From the cell containing the given text, extract its center point as (X, Y) coordinate. 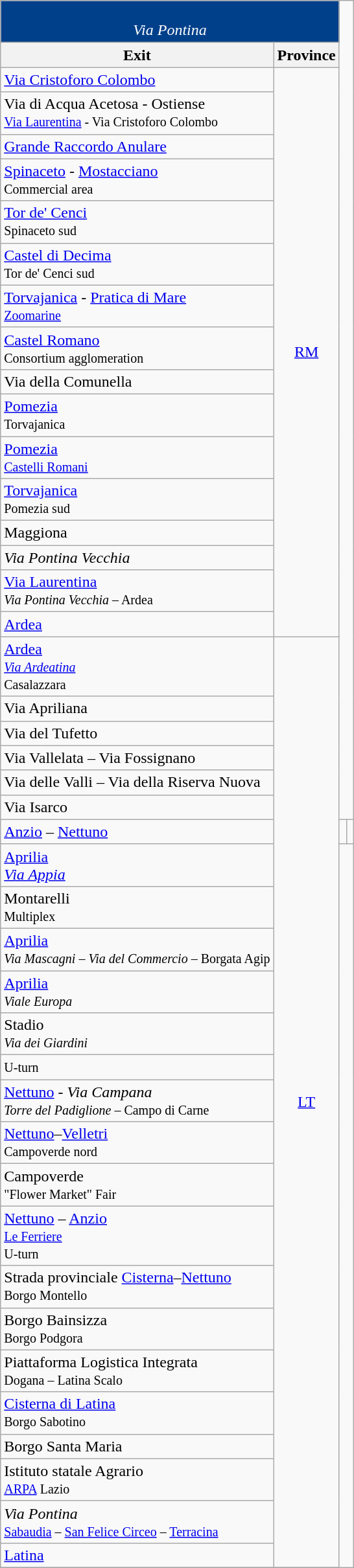
Ardea (137, 624)
Tor de' CenciSpinaceto sud (137, 222)
Torvajanica - Pratica di Mare Zoomarine (137, 306)
Exit (137, 55)
Via della Comunella (137, 381)
Maggiona (137, 533)
Nettuno – AnzioLe Ferriere U-turn (137, 1236)
Montarelli Multiplex (137, 907)
RM (306, 352)
Via delle Valli – Via della Riserva Nuova (137, 782)
Latina (137, 1555)
Via Pontina (170, 22)
U-turn (137, 1067)
Via Pontina Vecchia (137, 558)
Spinaceto - Mostacciano Commercial area (137, 180)
Castel Romano Consortium agglomeration (137, 348)
Nettuno - Via Campana Torre del Padiglione – Campo di Carne (137, 1101)
Istituto statale AgrarioARPA Lazio (137, 1479)
Grande Raccordo Anulare (137, 146)
Ardea Via ArdeatinaCasalazzara (137, 666)
PomeziaTorvajanica (137, 415)
Via del Tufetto (137, 733)
Castel di DecimaTor de' Cenci sud (137, 264)
Via Isarco (137, 807)
Piattaforma Logistica IntegrataDogana – Latina Scalo (137, 1370)
Via Cristoforo Colombo (137, 80)
Via LaurentinaVia Pontina Vecchia – Ardea (137, 591)
Borgo BainsizzaBorgo Podgora (137, 1329)
Strada provinciale Cisterna–Nettuno Borgo Montello (137, 1286)
Aprilia Via Appia (137, 865)
Campoverde "Flower Market" Fair (137, 1185)
ApriliaVia Mascagni – Via del Commercio – Borgata Agip (137, 949)
Cisterna di LatinaBorgo Sabotino (137, 1413)
Via di Acqua Acetosa - OstienseVia Laurentina - Via Cristoforo Colombo (137, 113)
Via Apriliana (137, 709)
Aprilia Viale Europa (137, 991)
Borgo Santa Maria (137, 1446)
StadioVia dei Giardini (137, 1034)
Province (306, 55)
Nettuno–VelletriCampoverde nord (137, 1142)
Anzio – Nettuno (137, 832)
Via PontinaSabaudia – San Felice Circeo – Terracina (137, 1522)
LT (306, 1102)
PomeziaCastelli Romani (137, 457)
TorvajanicaPomezia sud (137, 500)
Via Vallelata – Via Fossignano (137, 758)
